Provide the (X, Y) coordinate of the cell's center where the given text is located.  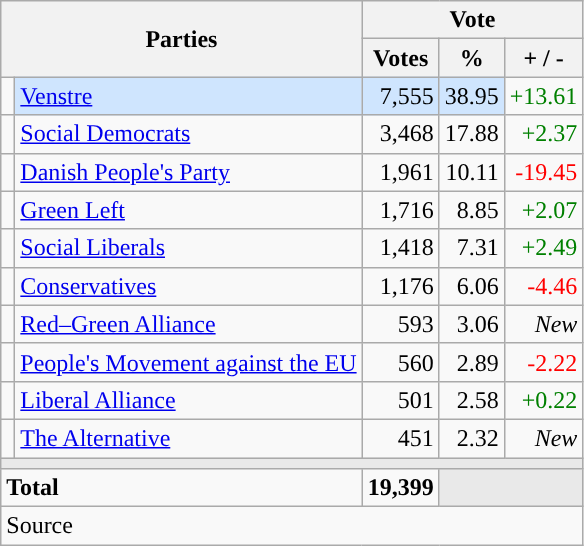
+2.07 (544, 210)
3.06 (472, 324)
+0.22 (544, 400)
+13.61 (544, 96)
451 (400, 438)
-2.22 (544, 362)
+2.37 (544, 134)
593 (400, 324)
7.31 (472, 248)
2.58 (472, 400)
-4.46 (544, 286)
% (472, 58)
1,716 (400, 210)
6.06 (472, 286)
1,418 (400, 248)
10.11 (472, 172)
3,468 (400, 134)
Conservatives (188, 286)
Source (292, 526)
Venstre (188, 96)
1,176 (400, 286)
Red–Green Alliance (188, 324)
17.88 (472, 134)
Green Left (188, 210)
Danish People's Party (188, 172)
2.32 (472, 438)
Votes (400, 58)
19,399 (400, 488)
501 (400, 400)
560 (400, 362)
7,555 (400, 96)
Social Liberals (188, 248)
1,961 (400, 172)
8.85 (472, 210)
Vote (472, 20)
38.95 (472, 96)
2.89 (472, 362)
+2.49 (544, 248)
Liberal Alliance (188, 400)
+ / - (544, 58)
Social Democrats (188, 134)
Parties (182, 39)
People's Movement against the EU (188, 362)
The Alternative (188, 438)
-19.45 (544, 172)
Total (182, 488)
